Output the (x, y) coordinate of the center of the cell containing the given text.  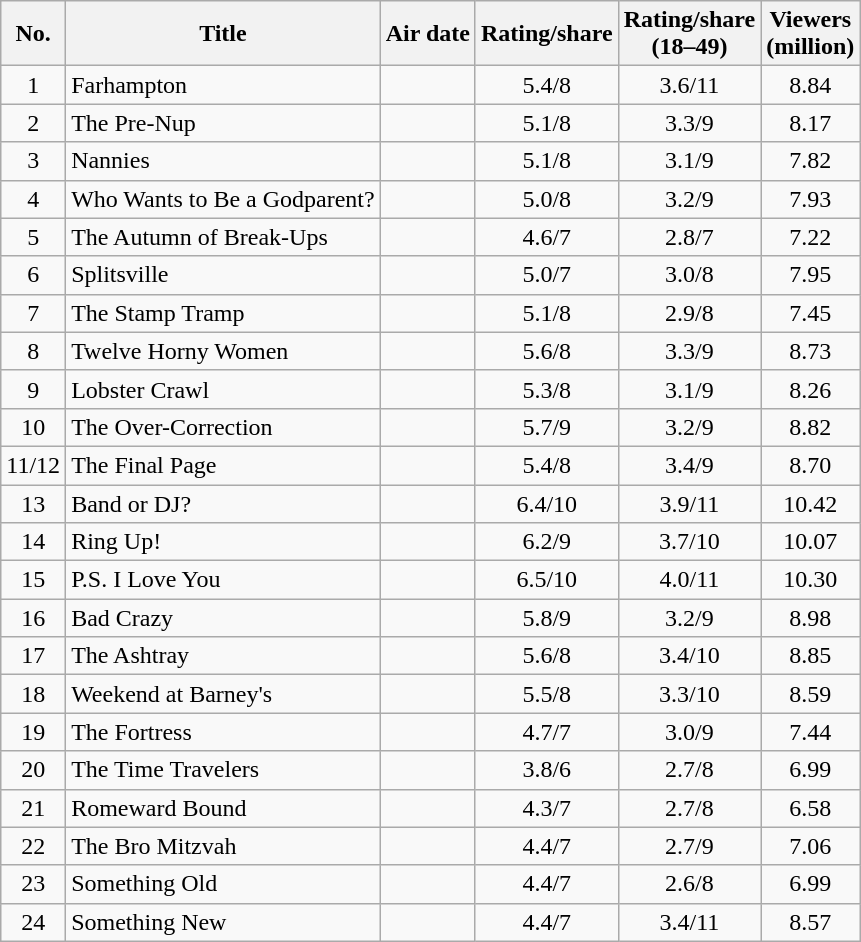
The Ashtray (224, 656)
5.5/8 (546, 694)
14 (34, 542)
5.7/9 (546, 427)
8.59 (810, 694)
Who Wants to Be a Godparent? (224, 199)
Farhampton (224, 85)
Rating/share(18–49) (690, 34)
8.73 (810, 351)
Weekend at Barney's (224, 694)
The Final Page (224, 465)
7.45 (810, 313)
The Fortress (224, 732)
6.2/9 (546, 542)
4.0/11 (690, 580)
2.8/7 (690, 237)
Band or DJ? (224, 503)
4.3/7 (546, 808)
6.4/10 (546, 503)
8 (34, 351)
The Autumn of Break-Ups (224, 237)
Twelve Horny Women (224, 351)
8.84 (810, 85)
Air date (428, 34)
13 (34, 503)
3.9/11 (690, 503)
8.17 (810, 123)
8.70 (810, 465)
18 (34, 694)
11/12 (34, 465)
8.82 (810, 427)
Bad Crazy (224, 618)
2.9/8 (690, 313)
3.0/8 (690, 275)
3 (34, 161)
3.0/9 (690, 732)
Lobster Crawl (224, 389)
5.3/8 (546, 389)
5.0/8 (546, 199)
1 (34, 85)
The Pre-Nup (224, 123)
Ring Up! (224, 542)
19 (34, 732)
P.S. I Love You (224, 580)
2.6/8 (690, 884)
4 (34, 199)
6.58 (810, 808)
4.7/7 (546, 732)
Splitsville (224, 275)
Something Old (224, 884)
2 (34, 123)
Romeward Bound (224, 808)
8.57 (810, 922)
Something New (224, 922)
5.0/7 (546, 275)
3.6/11 (690, 85)
22 (34, 846)
Viewers(million) (810, 34)
23 (34, 884)
5.8/9 (546, 618)
The Bro Mitzvah (224, 846)
The Time Travelers (224, 770)
24 (34, 922)
8.98 (810, 618)
6 (34, 275)
8.26 (810, 389)
20 (34, 770)
3.4/9 (690, 465)
3.3/10 (690, 694)
3.4/11 (690, 922)
7 (34, 313)
2.7/9 (690, 846)
7.22 (810, 237)
16 (34, 618)
Rating/share (546, 34)
10.30 (810, 580)
7.44 (810, 732)
7.06 (810, 846)
5 (34, 237)
17 (34, 656)
3.4/10 (690, 656)
21 (34, 808)
15 (34, 580)
10.07 (810, 542)
Nannies (224, 161)
The Over-Correction (224, 427)
The Stamp Tramp (224, 313)
No. (34, 34)
7.82 (810, 161)
9 (34, 389)
10 (34, 427)
7.93 (810, 199)
Title (224, 34)
7.95 (810, 275)
10.42 (810, 503)
3.7/10 (690, 542)
6.5/10 (546, 580)
8.85 (810, 656)
3.8/6 (546, 770)
4.6/7 (546, 237)
